Provide the (x, y) coordinate of the cell's center where the given text is located.  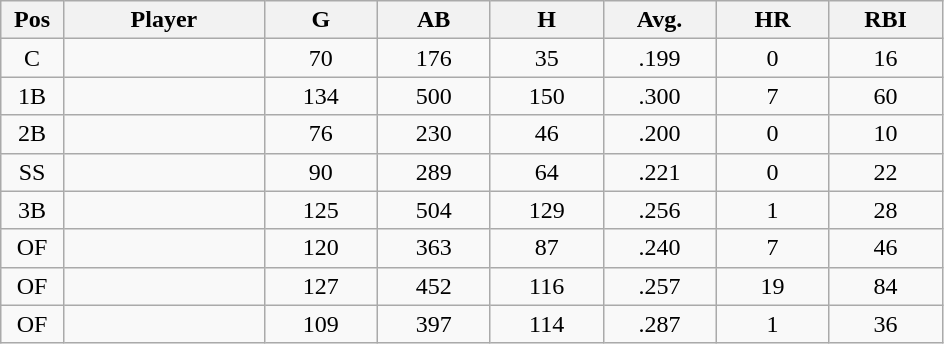
SS (32, 172)
.240 (660, 248)
.221 (660, 172)
19 (772, 286)
84 (886, 286)
504 (434, 210)
RBI (886, 20)
.256 (660, 210)
Avg. (660, 20)
114 (546, 324)
10 (886, 134)
Player (164, 20)
125 (320, 210)
22 (886, 172)
129 (546, 210)
35 (546, 58)
G (320, 20)
.200 (660, 134)
H (546, 20)
36 (886, 324)
.199 (660, 58)
452 (434, 286)
C (32, 58)
Pos (32, 20)
116 (546, 286)
AB (434, 20)
87 (546, 248)
289 (434, 172)
109 (320, 324)
120 (320, 248)
150 (546, 96)
.300 (660, 96)
127 (320, 286)
.287 (660, 324)
397 (434, 324)
3B (32, 210)
16 (886, 58)
64 (546, 172)
70 (320, 58)
230 (434, 134)
HR (772, 20)
60 (886, 96)
.257 (660, 286)
2B (32, 134)
363 (434, 248)
1B (32, 96)
176 (434, 58)
90 (320, 172)
134 (320, 96)
76 (320, 134)
500 (434, 96)
28 (886, 210)
